Identify which cell holds the provided text, then report its [X, Y] central coordinate. 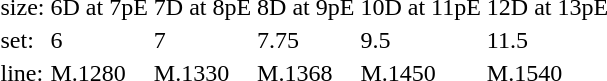
7 [202, 40]
6 [99, 40]
7.75 [306, 40]
9.5 [420, 40]
